Detect which cell encompasses the target text, then output its [X, Y] center coordinate. 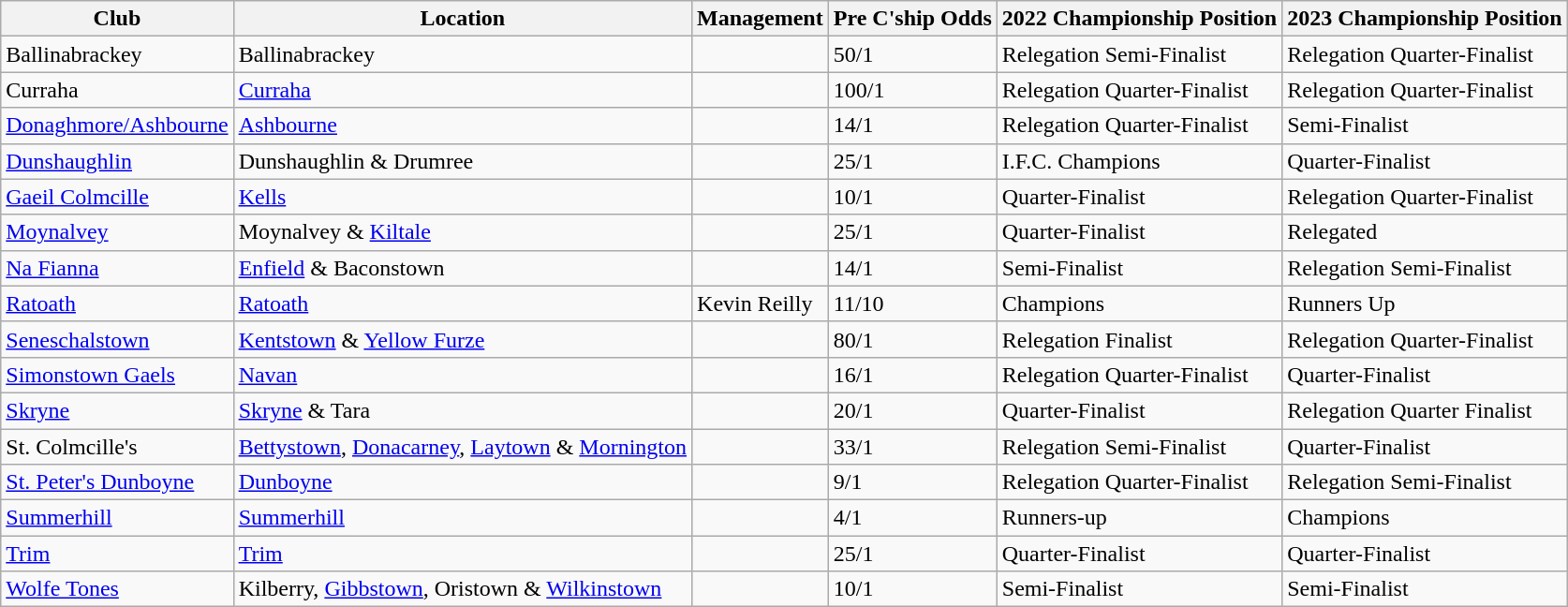
9/1 [912, 482]
Kilberry, Gibbstown, Oristown & Wilkinstown [463, 589]
Management [761, 19]
Moynalvey [117, 232]
Pre C'ship Odds [912, 19]
2023 Championship Position [1425, 19]
Kevin Reilly [761, 303]
Gaeil Colmcille [117, 197]
St. Colmcille's [117, 447]
I.F.C. Champions [1139, 161]
Runners Up [1425, 303]
20/1 [912, 410]
St. Peter's Dunboyne [117, 482]
80/1 [912, 339]
Simonstown Gaels [117, 375]
Relegation Finalist [1139, 339]
Club [117, 19]
Wolfe Tones [117, 589]
Enfield & Baconstown [463, 268]
100/1 [912, 90]
Dunshaughlin [117, 161]
Moynalvey & Kiltale [463, 232]
Skryne & Tara [463, 410]
Skryne [117, 410]
2022 Championship Position [1139, 19]
33/1 [912, 447]
16/1 [912, 375]
Ashbourne [463, 126]
Donaghmore/Ashbourne [117, 126]
Relegated [1425, 232]
Seneschalstown [117, 339]
Navan [463, 375]
Kentstown & Yellow Furze [463, 339]
Location [463, 19]
Relegation Quarter Finalist [1425, 410]
11/10 [912, 303]
Dunboyne [463, 482]
50/1 [912, 54]
Runners-up [1139, 518]
Kells [463, 197]
Dunshaughlin & Drumree [463, 161]
Na Fianna [117, 268]
Bettystown, Donacarney, Laytown & Mornington [463, 447]
4/1 [912, 518]
